Find where the given text appears and provide that cell's center as (X, Y) coordinate. 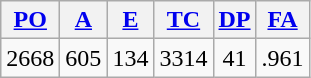
DP (234, 20)
FA (282, 20)
PO (30, 20)
A (84, 20)
41 (234, 58)
2668 (30, 58)
605 (84, 58)
E (130, 20)
TC (184, 20)
.961 (282, 58)
134 (130, 58)
3314 (184, 58)
